Capture the cell that displays the provided text and extract its [X, Y] central coordinate. 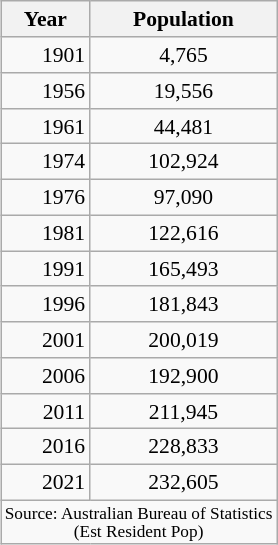
1991 [46, 269]
1976 [46, 197]
1981 [46, 233]
102,924 [183, 162]
97,090 [183, 197]
Population [183, 19]
1974 [46, 162]
44,481 [183, 126]
122,616 [183, 233]
181,843 [183, 304]
232,605 [183, 482]
1956 [46, 91]
1996 [46, 304]
200,019 [183, 340]
192,900 [183, 376]
4,765 [183, 55]
19,556 [183, 91]
2016 [46, 447]
2001 [46, 340]
Year [46, 19]
2006 [46, 376]
2021 [46, 482]
165,493 [183, 269]
228,833 [183, 447]
211,945 [183, 411]
Source: Australian Bureau of Statistics(Est Resident Pop) [139, 522]
1901 [46, 55]
1961 [46, 126]
2011 [46, 411]
